Extract the [X, Y] coordinate from the center of the cell holding the provided text.  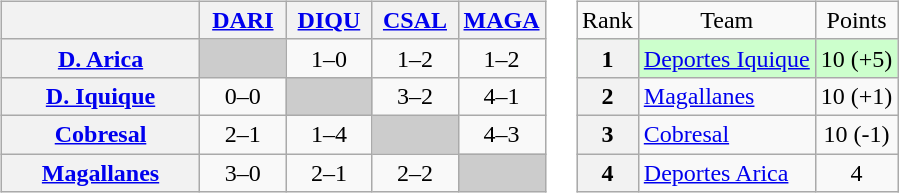
3–0 [243, 173]
10 (+5) [856, 58]
Deportes Iquique [726, 58]
0–0 [243, 96]
CSAL [415, 20]
10 (-1) [856, 134]
3–2 [415, 96]
Points [856, 20]
Deportes Arica [726, 173]
3 [608, 134]
1 [608, 58]
Team [726, 20]
4–3 [502, 134]
4–1 [502, 96]
MAGA [502, 20]
10 (+1) [856, 96]
1–4 [329, 134]
2 [608, 96]
DARI [243, 20]
2–2 [415, 173]
DIQU [329, 20]
Rank [608, 20]
1–0 [329, 58]
D. Iquique [100, 96]
D. Arica [100, 58]
